Return [x, y] of the center of cell containing provided text 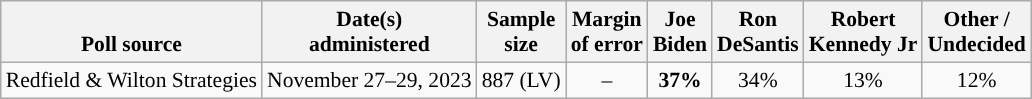
37% [680, 80]
November 27–29, 2023 [370, 80]
12% [976, 80]
34% [758, 80]
13% [864, 80]
Date(s)administered [370, 32]
887 (LV) [522, 80]
RonDeSantis [758, 32]
Other /Undecided [976, 32]
Marginof error [607, 32]
RobertKennedy Jr [864, 32]
Samplesize [522, 32]
JoeBiden [680, 32]
– [607, 80]
Poll source [132, 32]
Redfield & Wilton Strategies [132, 80]
